Provide the [X, Y] coordinate of the cell's center where the given text is located.  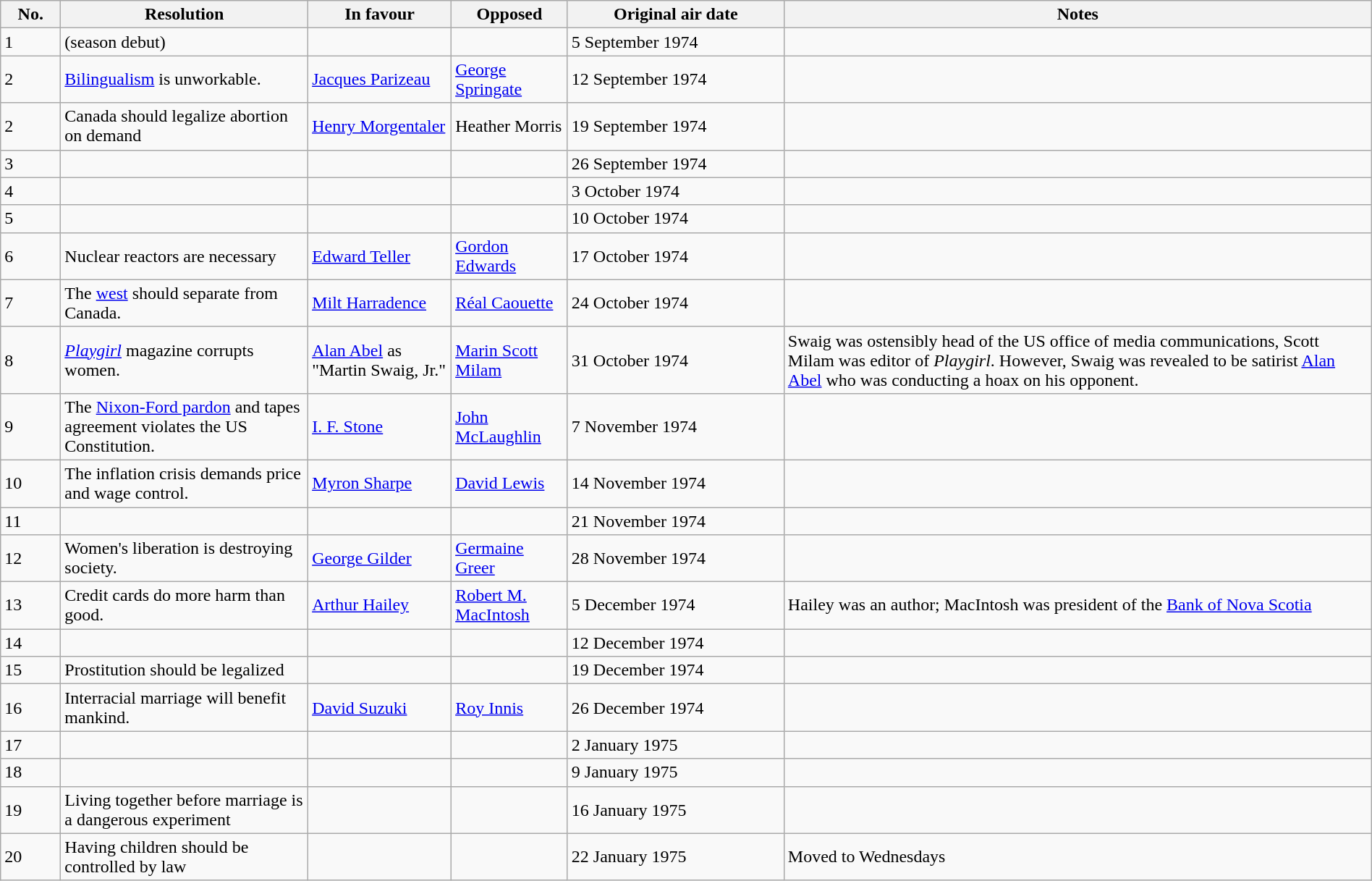
19 December 1974 [676, 670]
3 October 1974 [676, 191]
Nuclear reactors are necessary [185, 256]
Germaine Greer [509, 559]
Myron Sharpe [380, 484]
5 December 1974 [676, 605]
Henry Morgentaler [380, 126]
The west should separate from Canada. [185, 303]
21 November 1974 [676, 520]
Robert M. MacIntosh [509, 605]
Prostitution should be legalized [185, 670]
I. F. Stone [380, 426]
6 [30, 256]
12 September 1974 [676, 80]
Jacques Parizeau [380, 80]
18 [30, 772]
David Lewis [509, 484]
5 September 1974 [676, 42]
Edward Teller [380, 256]
Moved to Wednesdays [1077, 857]
Resolution [185, 14]
10 October 1974 [676, 219]
14 [30, 643]
24 October 1974 [676, 303]
Original air date [676, 14]
John McLaughlin [509, 426]
16 January 1975 [676, 809]
Arthur Hailey [380, 605]
5 [30, 219]
7 [30, 303]
10 [30, 484]
George Gilder [380, 559]
Having children should be controlled by law [185, 857]
16 [30, 708]
In favour [380, 14]
19 [30, 809]
No. [30, 14]
Notes [1077, 14]
11 [30, 520]
17 [30, 745]
Alan Abel as "Martin Swaig, Jr." [380, 360]
Women's liberation is destroying society. [185, 559]
The Nixon-Ford pardon and tapes agreement violates the US Constitution. [185, 426]
Living together before marriage is a dangerous experiment [185, 809]
Opposed [509, 14]
Credit cards do more harm than good. [185, 605]
22 January 1975 [676, 857]
Gordon Edwards [509, 256]
Interracial marriage will benefit mankind. [185, 708]
Playgirl magazine corrupts women. [185, 360]
20 [30, 857]
Heather Morris [509, 126]
26 December 1974 [676, 708]
Marin Scott Milam [509, 360]
15 [30, 670]
4 [30, 191]
The inflation crisis demands price and wage control. [185, 484]
7 November 1974 [676, 426]
26 September 1974 [676, 164]
14 November 1974 [676, 484]
13 [30, 605]
David Suzuki [380, 708]
Roy Innis [509, 708]
2 January 1975 [676, 745]
Milt Harradence [380, 303]
31 October 1974 [676, 360]
9 [30, 426]
8 [30, 360]
(season debut) [185, 42]
12 December 1974 [676, 643]
17 October 1974 [676, 256]
12 [30, 559]
Hailey was an author; MacIntosh was president of the Bank of Nova Scotia [1077, 605]
George Springate [509, 80]
19 September 1974 [676, 126]
Canada should legalize abortion on demand [185, 126]
3 [30, 164]
Bilingualism is unworkable. [185, 80]
9 January 1975 [676, 772]
1 [30, 42]
Réal Caouette [509, 303]
28 November 1974 [676, 559]
